For the text-containing cell, return its midpoint in [X, Y] coordinate format. 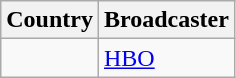
Country [50, 20]
Broadcaster [166, 20]
HBO [166, 58]
